Output the (x, y) coordinate of the center of the cell containing the given text.  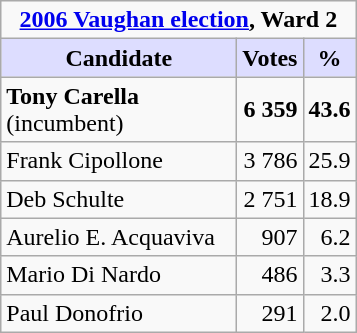
907 (270, 237)
Frank Cipollone (119, 161)
291 (270, 313)
Aurelio E. Acquaviva (119, 237)
18.9 (330, 199)
2006 Vaughan election, Ward 2 (178, 20)
6 359 (270, 110)
2 751 (270, 199)
Deb Schulte (119, 199)
43.6 (330, 110)
486 (270, 275)
Votes (270, 58)
2.0 (330, 313)
3 786 (270, 161)
25.9 (330, 161)
Tony Carella (incumbent) (119, 110)
Paul Donofrio (119, 313)
Candidate (119, 58)
% (330, 58)
6.2 (330, 237)
3.3 (330, 275)
Mario Di Nardo (119, 275)
